Locate the cell with the specified text and output its [x, y] center coordinate. 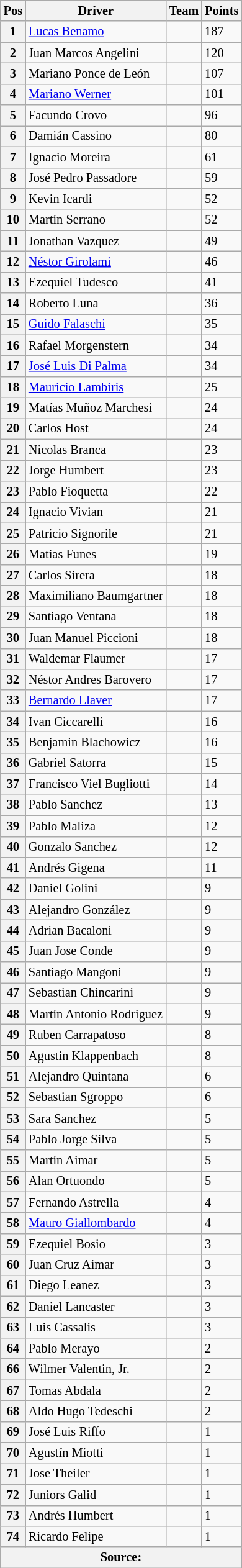
Bernardo Llaver [96, 700]
10 [13, 220]
69 [13, 1432]
55 [13, 1160]
53 [13, 1118]
44 [13, 930]
Pablo Merayo [96, 1348]
Gabriel Satorra [96, 763]
96 [222, 116]
Sebastian Sgroppo [96, 1097]
Roberto Luna [96, 304]
Néstor Girolami [96, 261]
Driver [96, 11]
68 [13, 1411]
Benjamin Blachowicz [96, 742]
Mariano Werner [96, 94]
Francisco Viel Bugliotti [96, 784]
33 [13, 700]
37 [13, 784]
Ezequiel Bosio [96, 1244]
58 [13, 1223]
Ezequiel Tudesco [96, 283]
66 [13, 1369]
40 [13, 847]
José Pedro Passadore [96, 178]
32 [13, 679]
Santiago Mangoni [96, 972]
Martín Serrano [96, 220]
Tomas Abdala [96, 1390]
Néstor Andres Barovero [96, 679]
Martín Aimar [96, 1160]
70 [13, 1453]
67 [13, 1390]
Sara Sanchez [96, 1118]
45 [13, 951]
Lucas Benamo [96, 32]
Juniors Galid [96, 1495]
Ivan Ciccarelli [96, 722]
Agustin Klappenbach [96, 1056]
Sebastian Chincarini [96, 993]
Diego Leanez [96, 1285]
Mauro Giallombardo [96, 1223]
Pablo Fioquetta [96, 491]
62 [13, 1307]
Daniel Lancaster [96, 1307]
Pos [13, 11]
Luis Cassalis [96, 1328]
50 [13, 1056]
64 [13, 1348]
120 [222, 53]
Fernando Astrella [96, 1202]
Jonathan Vazquez [96, 241]
39 [13, 826]
Maximiliano Baumgartner [96, 596]
Points [222, 11]
48 [13, 1014]
Jorge Humbert [96, 471]
80 [222, 136]
29 [13, 617]
Wilmer Valentin, Jr. [96, 1369]
Ricardo Felipe [96, 1536]
Ruben Carrapatoso [96, 1035]
Andrés Gigena [96, 868]
27 [13, 575]
187 [222, 32]
Damián Cassino [96, 136]
28 [13, 596]
Pablo Sanchez [96, 805]
Alejandro González [96, 910]
Matías Muñoz Marchesi [96, 408]
Alan Ortuondo [96, 1181]
Pablo Maliza [96, 826]
47 [13, 993]
Gonzalo Sanchez [96, 847]
Aldo Hugo Tedeschi [96, 1411]
60 [13, 1265]
Agustín Miotti [96, 1453]
Mauricio Lambiris [96, 387]
63 [13, 1328]
Juan Jose Conde [96, 951]
Martín Antonio Rodriguez [96, 1014]
43 [13, 910]
Kevin Icardi [96, 199]
Juan Cruz Aimar [96, 1265]
38 [13, 805]
Patricio Signorile [96, 533]
71 [13, 1474]
51 [13, 1077]
26 [13, 554]
Carlos Host [96, 428]
Juan Manuel Piccioni [96, 638]
Team [184, 11]
74 [13, 1536]
30 [13, 638]
56 [13, 1181]
Mariano Ponce de León [96, 73]
Alejandro Quintana [96, 1077]
Nicolas Branca [96, 450]
Santiago Ventana [96, 617]
57 [13, 1202]
Matias Funes [96, 554]
Ignacio Moreira [96, 157]
Andrés Humbert [96, 1516]
Rafael Morgenstern [96, 345]
Guido Falaschi [96, 324]
José Luis Di Palma [96, 366]
54 [13, 1140]
José Luis Riffo [96, 1432]
Waldemar Flaumer [96, 659]
Juan Marcos Angelini [96, 53]
Source: [121, 1557]
Adrian Bacaloni [96, 930]
Jose Theiler [96, 1474]
20 [13, 428]
7 [13, 157]
107 [222, 73]
72 [13, 1495]
31 [13, 659]
Daniel Golini [96, 889]
73 [13, 1516]
Pablo Jorge Silva [96, 1140]
42 [13, 889]
101 [222, 94]
Ignacio Vivian [96, 512]
Facundo Crovo [96, 116]
Carlos Sirera [96, 575]
